Scan for the cell matching the given text and deliver its [X, Y] coordinate at center. 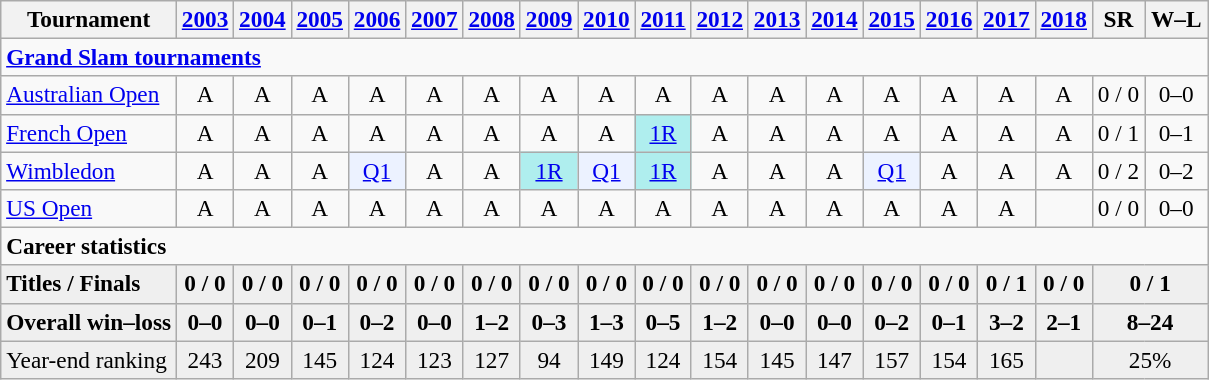
3–2 [1006, 322]
2004 [262, 19]
Year-end ranking [89, 359]
147 [834, 359]
SR [1118, 19]
1–3 [606, 322]
8–24 [1150, 322]
2011 [663, 19]
Tournament [89, 19]
149 [606, 359]
2016 [948, 19]
W–L [1176, 19]
123 [434, 359]
2012 [720, 19]
2017 [1006, 19]
94 [548, 359]
2007 [434, 19]
243 [204, 359]
Australian Open [89, 95]
Grand Slam tournaments [604, 57]
2–1 [1064, 322]
Wimbledon [89, 170]
Titles / Finals [89, 284]
2005 [320, 19]
2006 [376, 19]
French Open [89, 133]
2013 [776, 19]
25% [1150, 359]
2009 [548, 19]
Overall win–loss [89, 322]
2008 [492, 19]
2018 [1064, 19]
0–5 [663, 322]
157 [892, 359]
Career statistics [604, 246]
2010 [606, 19]
2003 [204, 19]
209 [262, 359]
0 / 2 [1118, 170]
165 [1006, 359]
US Open [89, 208]
2015 [892, 19]
0–3 [548, 322]
127 [492, 359]
2014 [834, 19]
